Determine the [X, Y] coordinate at the center of the cell enclosing the given text.  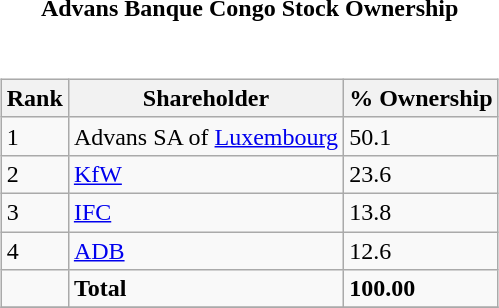
100.00 [421, 289]
4 [34, 251]
Rank [34, 98]
IFC [206, 212]
ADB [206, 251]
1 [34, 136]
KfW [206, 174]
50.1 [421, 136]
Shareholder [206, 98]
12.6 [421, 251]
3 [34, 212]
Advans SA of Luxembourg [206, 136]
13.8 [421, 212]
% Ownership [421, 98]
23.6 [421, 174]
2 [34, 174]
Total [206, 289]
